Return [x, y] of the center of cell containing provided text 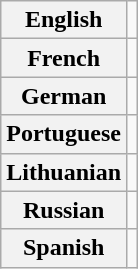
Russian [64, 210]
German [64, 96]
Lithuanian [64, 172]
Spanish [64, 248]
Portuguese [64, 134]
English [64, 20]
French [64, 58]
